For the text-containing cell, return its midpoint in [X, Y] coordinate format. 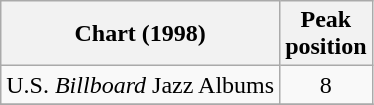
8 [326, 85]
U.S. Billboard Jazz Albums [140, 85]
Peakposition [326, 34]
Chart (1998) [140, 34]
